Determine the [x, y] coordinate at the center of the cell enclosing the given text.  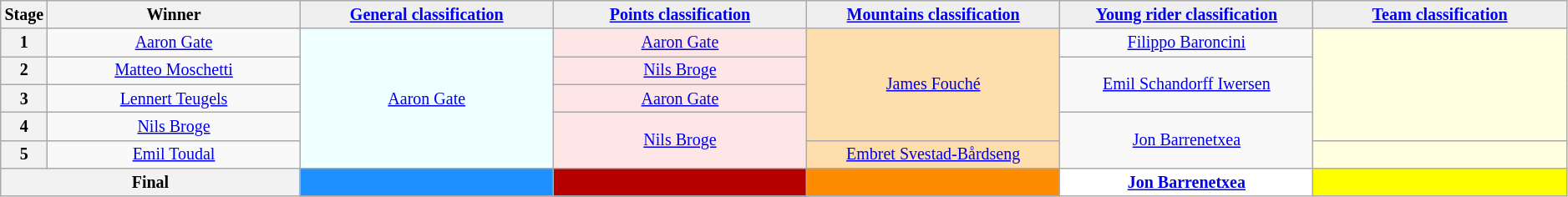
Final [150, 182]
Points classification [680, 15]
Matteo Moschetti [174, 70]
Young rider classification [1186, 15]
Mountains classification [934, 15]
3 [24, 98]
Emil Schandorff Iwersen [1186, 85]
Embret Svestad-Bårdseng [934, 154]
5 [24, 154]
James Fouché [934, 85]
General classification [426, 15]
1 [24, 43]
Lennert Teugels [174, 98]
4 [24, 127]
2 [24, 70]
Stage [24, 15]
Emil Toudal [174, 154]
Winner [174, 15]
Team classification [1440, 15]
Filippo Baroncini [1186, 43]
